Identify which cell holds the provided text, then report its [x, y] central coordinate. 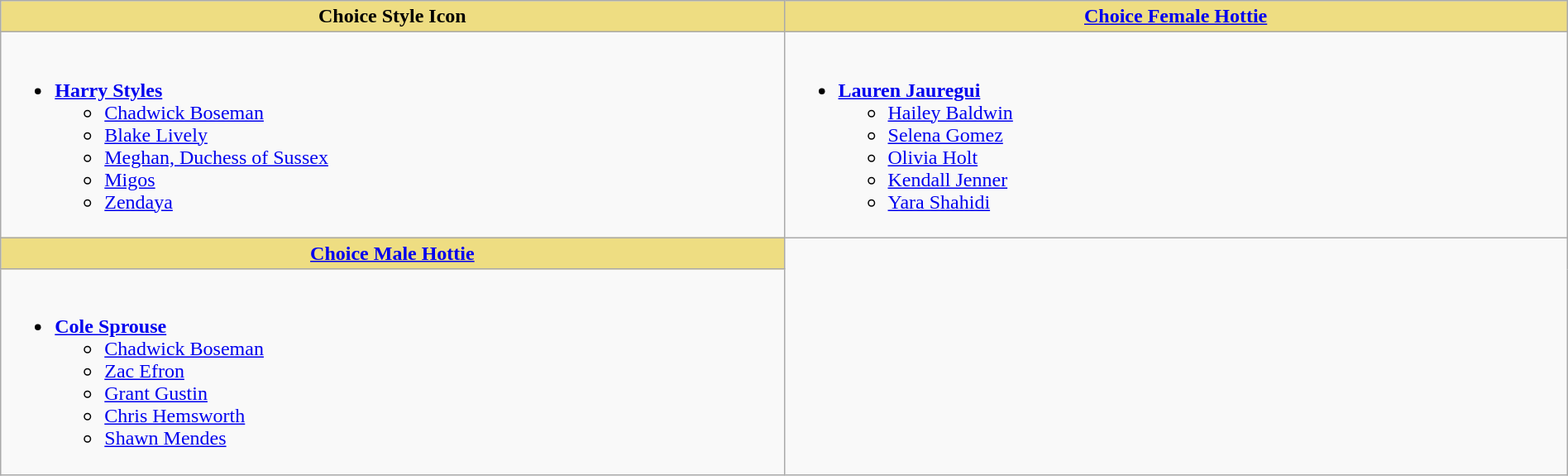
Choice Male Hottie [392, 253]
Lauren JaureguiHailey BaldwinSelena GomezOlivia HoltKendall JennerYara Shahidi [1176, 135]
Choice Female Hottie [1176, 17]
Cole SprouseChadwick BosemanZac EfronGrant GustinChris HemsworthShawn Mendes [392, 372]
Harry StylesChadwick BosemanBlake LivelyMeghan, Duchess of SussexMigosZendaya [392, 135]
Choice Style Icon [392, 17]
